Capture the cell that displays the provided text and extract its [x, y] central coordinate. 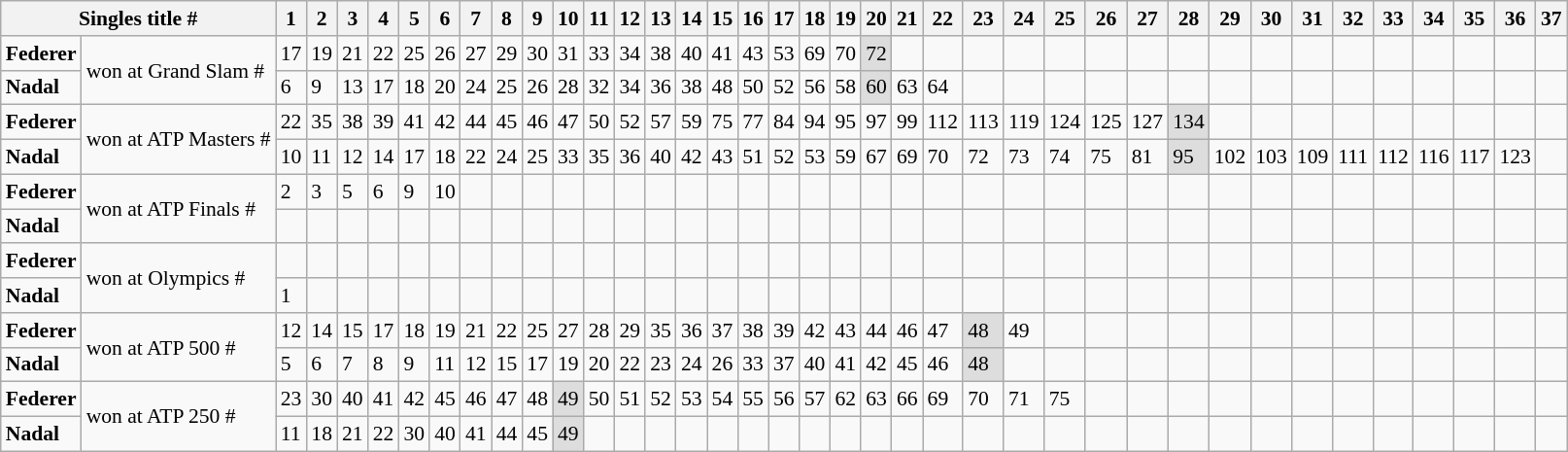
won at ATP 500 # [179, 348]
won at ATP Finals # [179, 208]
127 [1148, 122]
73 [1024, 157]
67 [876, 157]
55 [753, 400]
71 [1024, 400]
94 [815, 122]
116 [1434, 157]
125 [1106, 122]
16 [753, 18]
54 [723, 400]
62 [845, 400]
58 [845, 87]
4 [384, 18]
99 [907, 122]
77 [753, 122]
won at ATP Masters # [179, 140]
64 [943, 87]
60 [876, 87]
119 [1024, 122]
134 [1189, 122]
102 [1230, 157]
74 [1065, 157]
109 [1313, 157]
111 [1352, 157]
won at Olympics # [179, 278]
103 [1271, 157]
113 [983, 122]
Singles title # [138, 18]
117 [1475, 157]
won at ATP 250 # [179, 416]
won at Grand Slam # [179, 70]
66 [907, 400]
124 [1065, 122]
97 [876, 122]
123 [1516, 157]
84 [784, 122]
81 [1148, 157]
